Detect which cell encompasses the target text, then output its (x, y) center coordinate. 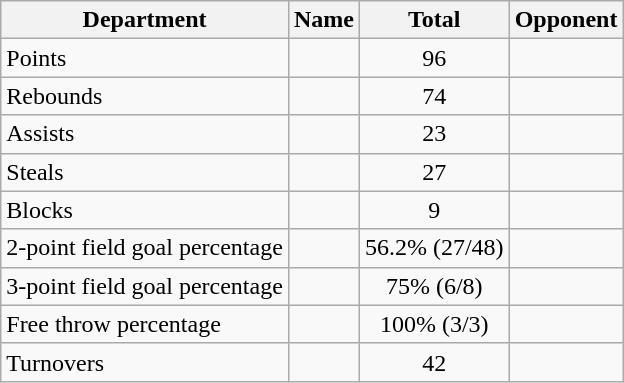
75% (6/8) (434, 286)
Rebounds (145, 96)
Blocks (145, 210)
27 (434, 172)
Name (324, 20)
Free throw percentage (145, 324)
Assists (145, 134)
Turnovers (145, 362)
Department (145, 20)
42 (434, 362)
Points (145, 58)
96 (434, 58)
56.2% (27/48) (434, 248)
9 (434, 210)
23 (434, 134)
Total (434, 20)
2-point field goal percentage (145, 248)
Opponent (566, 20)
100% (3/3) (434, 324)
Steals (145, 172)
74 (434, 96)
3-point field goal percentage (145, 286)
